Pinpoint the cell where the given text exists, returning its (x, y) midpoint coordinate. 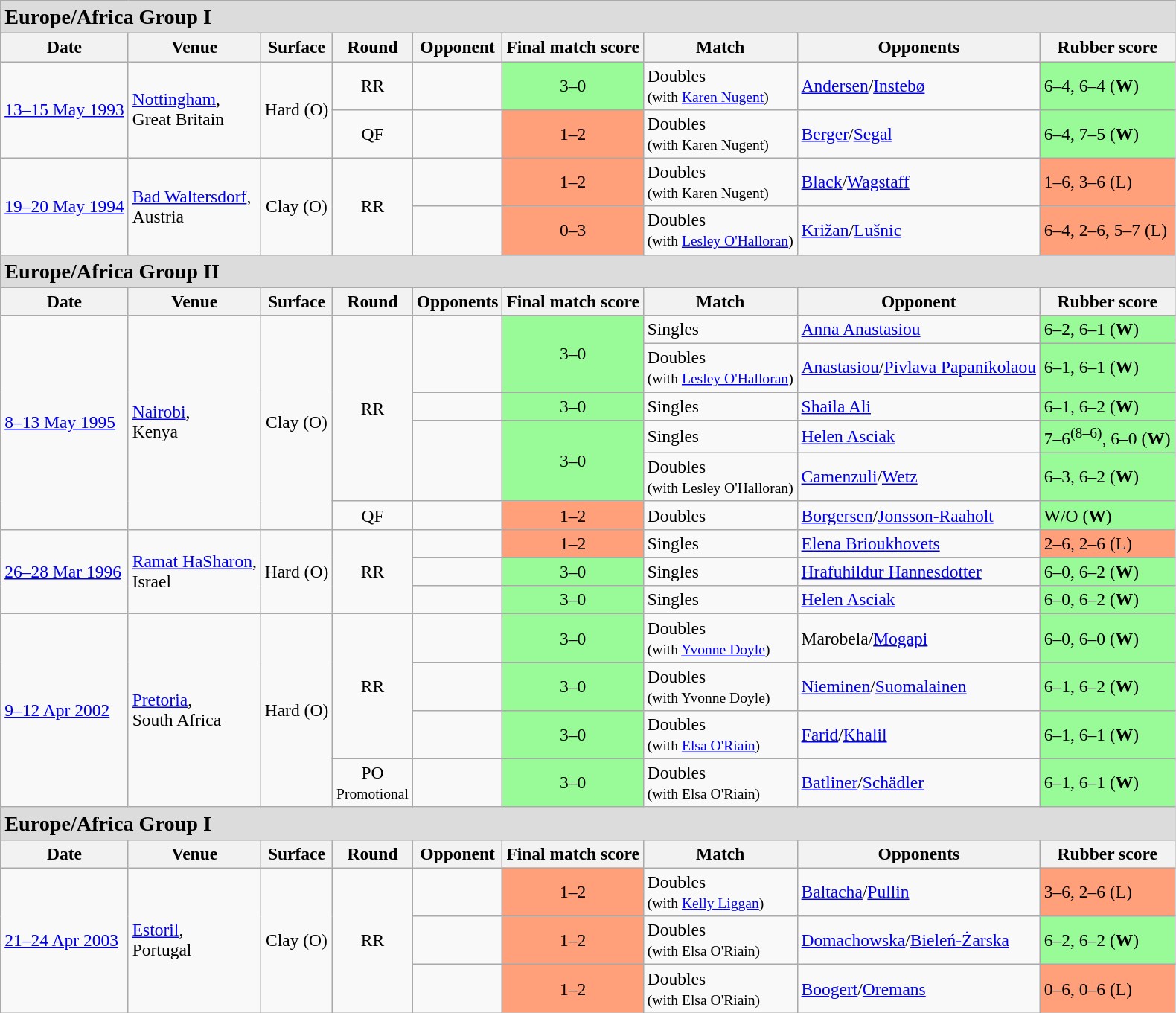
Boogert/Oremans (918, 988)
Križan/Lušnic (918, 231)
19–20 May 1994 (65, 206)
Nieminen/Suomalainen (918, 686)
0–3 (573, 231)
Bad Waltersdorf,Austria (194, 206)
Camenzuli/Wetz (918, 476)
POPromotional (373, 783)
6–0, 6–0 (W) (1108, 639)
Estoril,Portugal (194, 941)
7–6(8–6), 6–0 (W) (1108, 436)
Doubles (720, 515)
Andersen/Instebø (918, 85)
0–6, 0–6 (L) (1108, 988)
Europe/Africa Group II (588, 271)
Anastasiou/Pivlava Papanikolaou (918, 368)
Pretoria,South Africa (194, 711)
3–6, 2–6 (L) (1108, 892)
Black/Wagstaff (918, 182)
13–15 May 1993 (65, 109)
Batliner/Schädler (918, 783)
W/O (W) (1108, 515)
Elena Brioukhovets (918, 543)
6–4, 2–6, 5–7 (L) (1108, 231)
Berger/Segal (918, 134)
Domachowska/Bieleń-Żarska (918, 941)
8–13 May 1995 (65, 422)
Nairobi,Kenya (194, 422)
2–6, 2–6 (L) (1108, 543)
Doubles(with Kelly Liggan) (720, 892)
9–12 Apr 2002 (65, 711)
Hrafuhildur Hannesdotter (918, 572)
6–4, 6–4 (W) (1108, 85)
Ramat HaSharon,Israel (194, 572)
6–3, 6–2 (W) (1108, 476)
6–2, 6–2 (W) (1108, 941)
Farid/Khalil (918, 734)
Nottingham,Great Britain (194, 109)
Baltacha/Pullin (918, 892)
21–24 Apr 2003 (65, 941)
Shaila Ali (918, 406)
26–28 Mar 1996 (65, 572)
Anna Anastasiou (918, 329)
6–2, 6–1 (W) (1108, 329)
Marobela/Mogapi (918, 639)
1–6, 3–6 (L) (1108, 182)
Borgersen/Jonsson-Raaholt (918, 515)
6–4, 7–5 (W) (1108, 134)
